Detect which cell encompasses the target text, then output its [x, y] center coordinate. 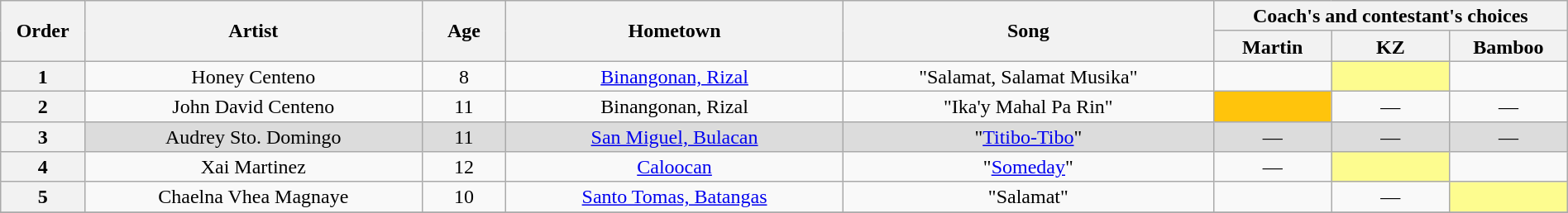
Coach's and contestant's choices [1390, 17]
Martin [1272, 46]
Xai Martinez [253, 167]
2 [43, 106]
Chaelna Vhea Magnaye [253, 196]
Song [1028, 31]
John David Centeno [253, 106]
Honey Centeno [253, 76]
8 [464, 76]
12 [464, 167]
Caloocan [675, 167]
"Salamat, Salamat Musika" [1028, 76]
"Salamat" [1028, 196]
Order [43, 31]
San Miguel, Bulacan [675, 137]
3 [43, 137]
"Titibo-Tibo" [1028, 137]
"Ika'y Mahal Pa Rin" [1028, 106]
Audrey Sto. Domingo [253, 137]
Santo Tomas, Batangas [675, 196]
Hometown [675, 31]
Artist [253, 31]
5 [43, 196]
KZ [1391, 46]
Bamboo [1508, 46]
10 [464, 196]
1 [43, 76]
"Someday" [1028, 167]
4 [43, 167]
Age [464, 31]
